Return [X, Y] of the center of cell containing provided text 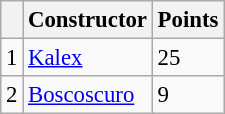
Points [188, 20]
Boscoscuro [88, 95]
1 [12, 58]
25 [188, 58]
2 [12, 95]
Constructor [88, 20]
9 [188, 95]
Kalex [88, 58]
